Output the [X, Y] coordinate of the center of the cell containing the given text.  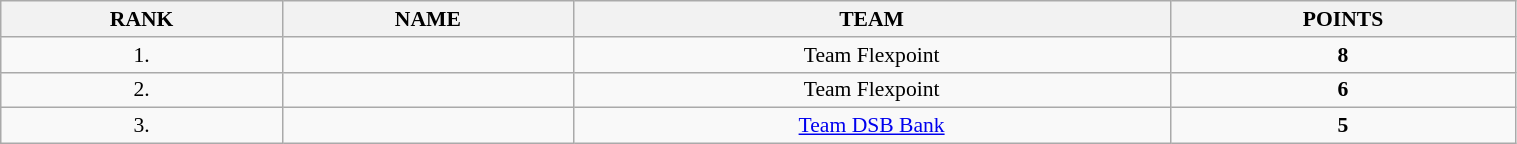
RANK [142, 19]
8 [1343, 55]
NAME [428, 19]
POINTS [1343, 19]
1. [142, 55]
Team DSB Bank [872, 126]
2. [142, 90]
5 [1343, 126]
TEAM [872, 19]
6 [1343, 90]
3. [142, 126]
